Output the [x, y] coordinate of the center of the cell containing the given text.  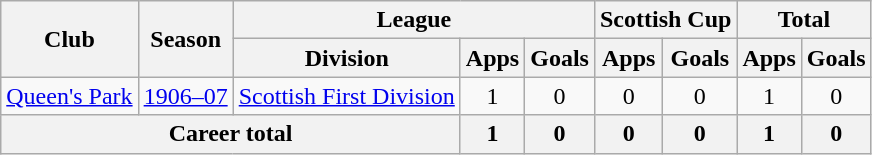
1906–07 [186, 96]
Scottish Cup [665, 20]
Total [804, 20]
Career total [231, 134]
Club [70, 39]
Season [186, 39]
Division [346, 58]
Scottish First Division [346, 96]
League [414, 20]
Queen's Park [70, 96]
